Pinpoint the cell where the given text exists, returning its [x, y] midpoint coordinate. 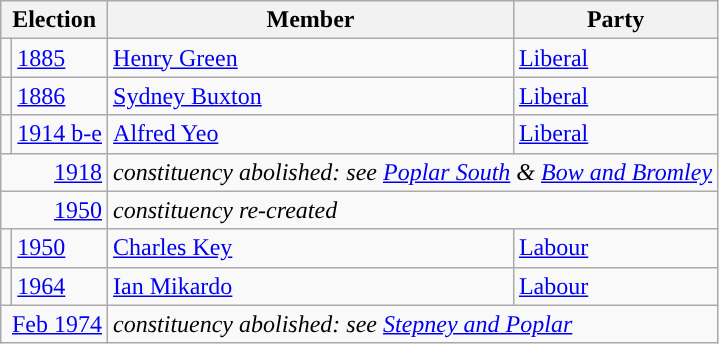
1885 [60, 58]
Alfred Yeo [311, 134]
1918 [54, 172]
1914 b-e [60, 134]
1964 [60, 286]
Election [54, 20]
Sydney Buxton [311, 96]
Henry Green [311, 58]
constituency abolished: see Poplar South & Bow and Bromley [413, 172]
Party [615, 20]
Charles Key [311, 248]
Member [311, 20]
constituency re-created [413, 210]
Feb 1974 [54, 324]
constituency abolished: see Stepney and Poplar [413, 324]
Ian Mikardo [311, 286]
1886 [60, 96]
